Determine the [X, Y] coordinate at the center of the cell enclosing the given text.  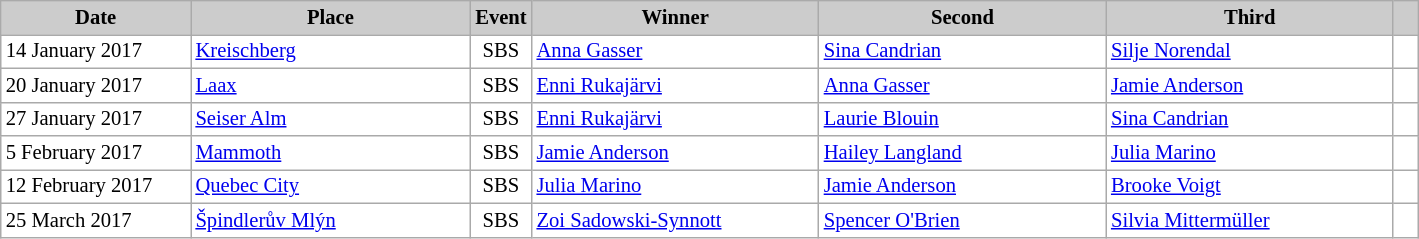
Quebec City [330, 186]
20 January 2017 [96, 85]
Hailey Langland [962, 153]
Spencer O'Brien [962, 220]
27 January 2017 [96, 119]
Zoi Sadowski-Synnott [676, 220]
Second [962, 17]
Brooke Voigt [1250, 186]
Silvia Mittermüller [1250, 220]
14 January 2017 [96, 51]
Event [500, 17]
Kreischberg [330, 51]
Laurie Blouin [962, 119]
12 February 2017 [96, 186]
Laax [330, 85]
Place [330, 17]
Seiser Alm [330, 119]
Winner [676, 17]
Silje Norendal [1250, 51]
5 February 2017 [96, 153]
Špindlerův Mlýn [330, 220]
Mammoth [330, 153]
Date [96, 17]
25 March 2017 [96, 220]
Third [1250, 17]
